Capture the cell that displays the provided text and extract its [x, y] central coordinate. 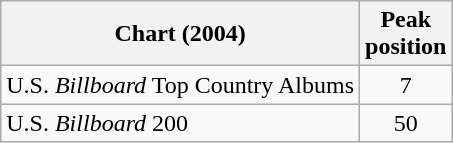
Peakposition [406, 34]
U.S. Billboard 200 [180, 123]
7 [406, 85]
Chart (2004) [180, 34]
50 [406, 123]
U.S. Billboard Top Country Albums [180, 85]
